Search for the cell housing the specified text and yield its [x, y] center coordinate. 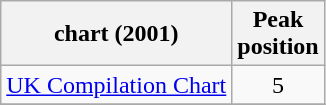
UK Compilation Chart [116, 85]
chart (2001) [116, 34]
Peakposition [278, 34]
5 [278, 85]
